For the text-containing cell, return its midpoint in [x, y] coordinate format. 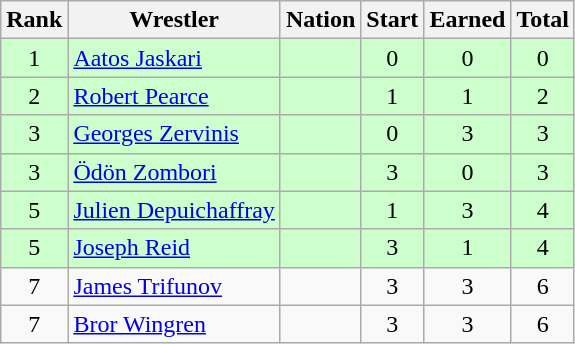
Nation [320, 20]
Earned [468, 20]
Aatos Jaskari [174, 58]
Bror Wingren [174, 324]
Rank [34, 20]
Wrestler [174, 20]
James Trifunov [174, 286]
Total [543, 20]
Julien Depuichaffray [174, 210]
Start [392, 20]
Georges Zervinis [174, 134]
Joseph Reid [174, 248]
Robert Pearce [174, 96]
Ödön Zombori [174, 172]
